Search for the cell housing the specified text and yield its (X, Y) center coordinate. 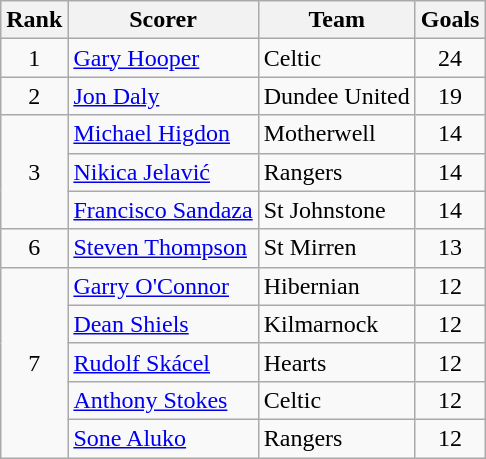
Gary Hooper (163, 58)
St Mirren (336, 248)
Garry O'Connor (163, 286)
Hibernian (336, 286)
19 (450, 96)
Jon Daly (163, 96)
1 (34, 58)
Hearts (336, 362)
Team (336, 20)
Michael Higdon (163, 134)
24 (450, 58)
Kilmarnock (336, 324)
3 (34, 172)
St Johnstone (336, 210)
Goals (450, 20)
Dundee United (336, 96)
Nikica Jelavić (163, 172)
6 (34, 248)
Rudolf Skácel (163, 362)
Rank (34, 20)
Anthony Stokes (163, 400)
Steven Thompson (163, 248)
2 (34, 96)
Sone Aluko (163, 438)
Scorer (163, 20)
7 (34, 362)
Motherwell (336, 134)
Francisco Sandaza (163, 210)
Dean Shiels (163, 324)
13 (450, 248)
